Locate the cell with the specified text and output its (X, Y) center coordinate. 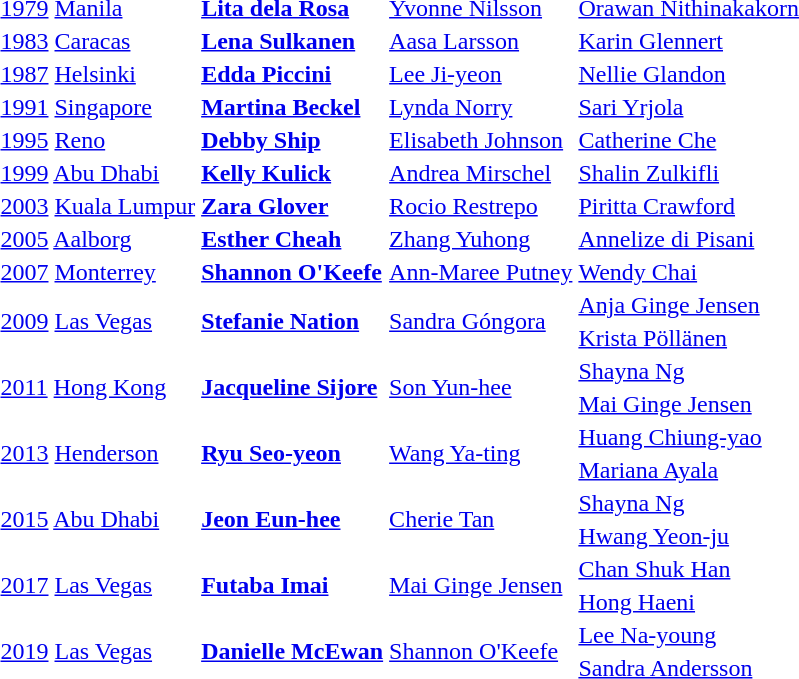
Edda Piccini (292, 74)
Mai Ginge Jensen (481, 586)
Lee Ji-yeon (481, 74)
Jeon Eun-hee (292, 520)
Ann-Maree Putney (481, 272)
Lena Sulkanen (292, 41)
Son Yun-hee (481, 388)
Aasa Larsson (481, 41)
Shannon O'Keefe (292, 272)
Sandra Góngora (481, 322)
Cherie Tan (481, 520)
Andrea Mirschel (481, 173)
Stefanie Nation (292, 322)
Rocio Restrepo (481, 206)
Debby Ship (292, 140)
Lynda Norry (481, 107)
Wang Ya-ting (481, 454)
Elisabeth Johnson (481, 140)
Kelly Kulick (292, 173)
Jacqueline Sijore (292, 388)
Zhang Yuhong (481, 239)
Martina Beckel (292, 107)
Ryu Seo-yeon (292, 454)
Zara Glover (292, 206)
Futaba Imai (292, 586)
Esther Cheah (292, 239)
